Pinpoint the cell where the given text exists, returning its (x, y) midpoint coordinate. 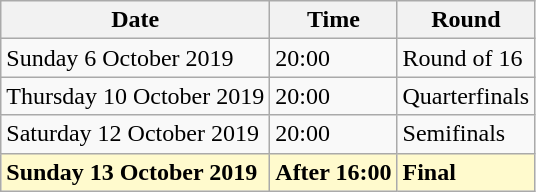
Round of 16 (466, 58)
Saturday 12 October 2019 (136, 134)
Round (466, 20)
Time (334, 20)
Semifinals (466, 134)
Sunday 6 October 2019 (136, 58)
Sunday 13 October 2019 (136, 172)
After 16:00 (334, 172)
Thursday 10 October 2019 (136, 96)
Date (136, 20)
Final (466, 172)
Quarterfinals (466, 96)
